Output the [x, y] coordinate of the center of the cell containing the given text.  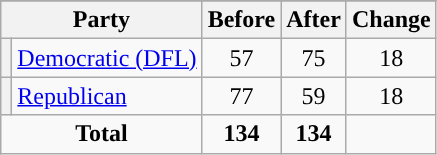
Party [102, 20]
75 [314, 58]
Before [242, 20]
Change [391, 20]
59 [314, 96]
Republican [107, 96]
77 [242, 96]
Democratic (DFL) [107, 58]
Total [102, 134]
57 [242, 58]
After [314, 20]
